Pinpoint the cell where the given text exists, returning its (x, y) midpoint coordinate. 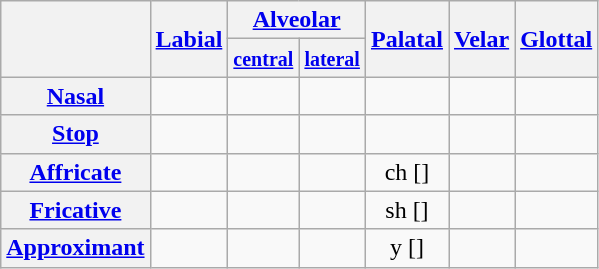
Labial (189, 39)
sh [] (406, 210)
Glottal (556, 39)
central (264, 58)
Alveolar (297, 20)
lateral (332, 58)
Stop (76, 134)
Palatal (406, 39)
Nasal (76, 96)
Velar (481, 39)
Fricative (76, 210)
Approximant (76, 248)
y [] (406, 248)
Affricate (76, 172)
ch [] (406, 172)
